Find where the given text appears and provide that cell's center as (X, Y) coordinate. 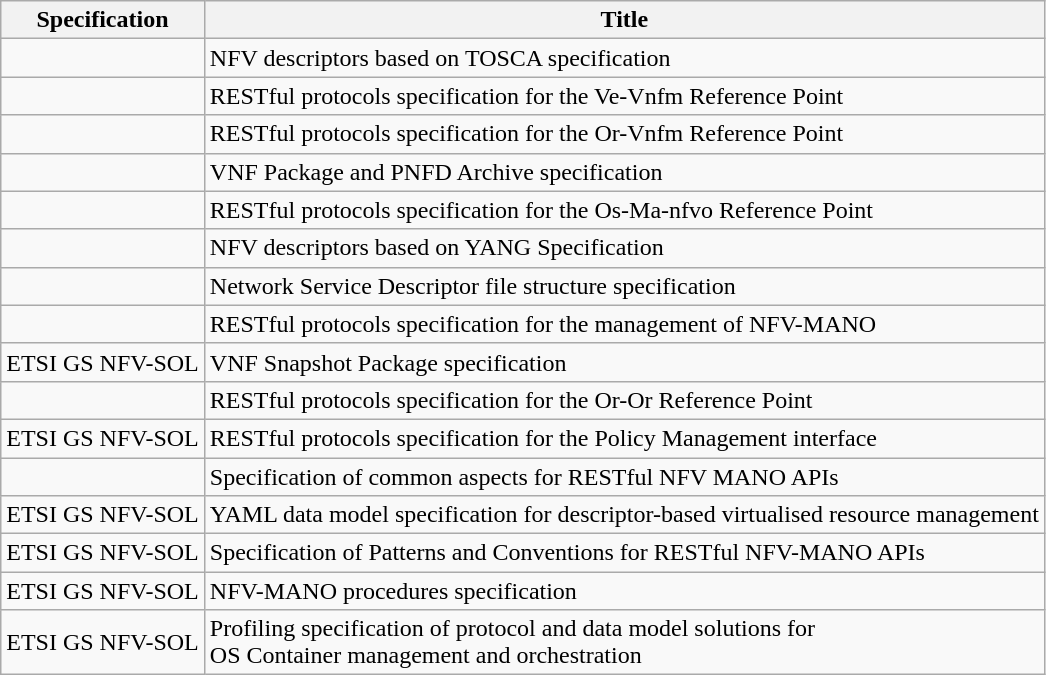
VNF Snapshot Package specification (624, 362)
Specification of common aspects for RESTful NFV MANO APIs (624, 477)
NFV descriptors based on TOSCA specification (624, 58)
Network Service Descriptor file structure specification (624, 286)
RESTful protocols specification for the management of NFV-MANO (624, 324)
Profiling specification of protocol and data model solutions forOS Container management and orchestration (624, 642)
RESTful protocols specification for the Os-Ma-nfvo Reference Point (624, 210)
NFV-MANO procedures specification (624, 591)
RESTful protocols specification for the Or-Or Reference Point (624, 400)
Specification (103, 20)
VNF Package and PNFD Archive specification (624, 172)
YAML data model specification for descriptor-based virtualised resource management (624, 515)
Specification of Patterns and Conventions for RESTful NFV-MANO APIs (624, 553)
Title (624, 20)
RESTful protocols specification for the Policy Management interface (624, 438)
RESTful protocols specification for the Ve-Vnfm Reference Point (624, 96)
RESTful protocols specification for the Or-Vnfm Reference Point (624, 134)
NFV descriptors based on YANG Specification (624, 248)
